Identify which cell holds the provided text, then report its [X, Y] central coordinate. 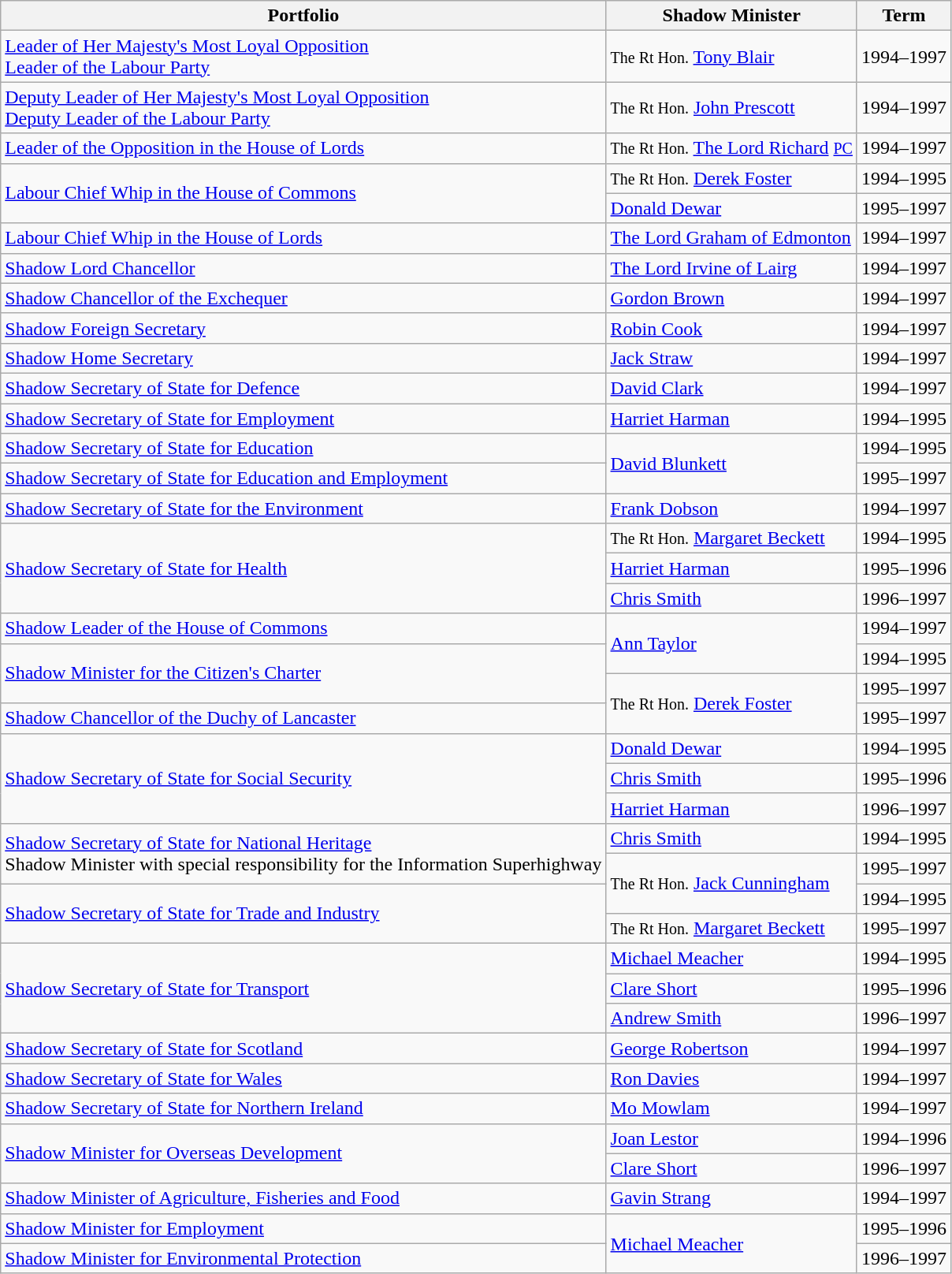
Frank Dobson [731, 508]
Shadow Chancellor of the Duchy of Lancaster [303, 718]
Shadow Minister of Agriculture, Fisheries and Food [303, 1198]
Shadow Secretary of State for Education and Employment [303, 479]
Deputy Leader of Her Majesty's Most Loyal OppositionDeputy Leader of the Labour Party [303, 107]
Leader of Her Majesty's Most Loyal OppositionLeader of the Labour Party [303, 57]
Shadow Secretary of State for Transport [303, 989]
Shadow Secretary of State for Trade and Industry [303, 913]
Shadow Secretary of State for Wales [303, 1078]
Shadow Secretary of State for Scotland [303, 1049]
The Rt Hon. Tony Blair [731, 57]
Shadow Minister for Employment [303, 1228]
Ron Davies [731, 1078]
Shadow Minister for the Citizen's Charter [303, 673]
Leader of the Opposition in the House of Lords [303, 148]
Gordon Brown [731, 298]
Shadow Secretary of State for Northern Ireland [303, 1108]
Portfolio [303, 16]
Jack Straw [731, 358]
Shadow Secretary of State for Employment [303, 419]
Robin Cook [731, 328]
Shadow Secretary of State for Education [303, 449]
Shadow Secretary of State for National HeritageShadow Minister with special responsibility for the Information Superhighway [303, 853]
Shadow Home Secretary [303, 358]
The Rt Hon. Jack Cunningham [731, 883]
Labour Chief Whip in the House of Lords [303, 238]
David Clark [731, 388]
Andrew Smith [731, 1019]
Shadow Minister for Overseas Development [303, 1153]
Shadow Foreign Secretary [303, 328]
1994–1996 [903, 1138]
The Rt Hon. The Lord Richard PC [731, 148]
Shadow Minister for Environmental Protection [303, 1258]
Gavin Strang [731, 1198]
Shadow Secretary of State for Health [303, 568]
Term [903, 16]
Shadow Leader of the House of Commons [303, 628]
Ann Taylor [731, 643]
David Blunkett [731, 464]
Shadow Secretary of State for the Environment [303, 508]
Labour Chief Whip in the House of Commons [303, 193]
The Rt Hon. John Prescott [731, 107]
Shadow Minister [731, 16]
The Lord Graham of Edmonton [731, 238]
Mo Mowlam [731, 1108]
The Lord Irvine of Lairg [731, 268]
Shadow Lord Chancellor [303, 268]
George Robertson [731, 1049]
Shadow Secretary of State for Defence [303, 388]
Shadow Chancellor of the Exchequer [303, 298]
Joan Lestor [731, 1138]
Shadow Secretary of State for Social Security [303, 778]
